From the cell containing the given text, extract its center point as (X, Y) coordinate. 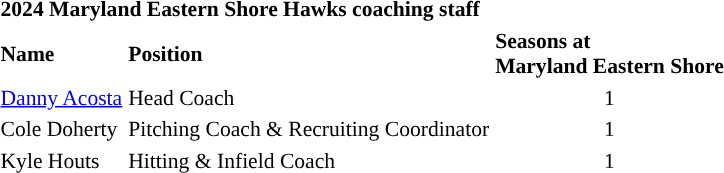
Pitching Coach & Recruiting Coordinator (309, 129)
Position (309, 53)
Head Coach (309, 98)
